Return the [X, Y] coordinate for the center point of the cell that contains the specified text.  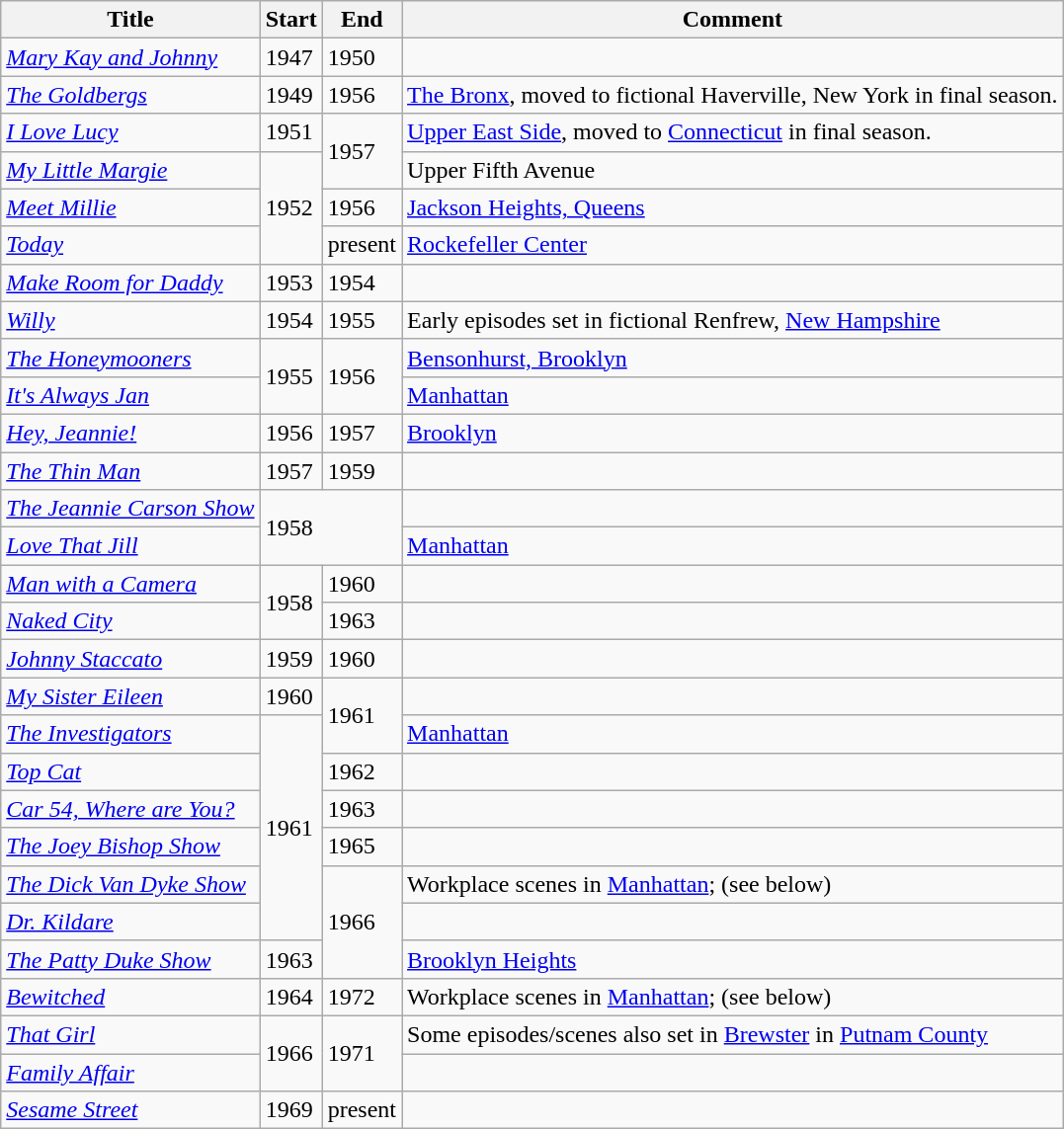
The Goldbergs [130, 95]
Title [130, 20]
1951 [290, 132]
Bensonhurst, Brooklyn [733, 358]
Today [130, 245]
1952 [290, 207]
My Sister Eileen [130, 696]
1962 [362, 771]
Brooklyn Heights [733, 959]
The Joey Bishop Show [130, 847]
1972 [362, 997]
1949 [290, 95]
Hey, Jeannie! [130, 433]
Comment [733, 20]
Man with a Camera [130, 584]
The Investigators [130, 734]
Willy [130, 320]
I Love Lucy [130, 132]
That Girl [130, 1034]
End [362, 20]
Upper East Side, moved to Connecticut in final season. [733, 132]
The Thin Man [130, 471]
1964 [290, 997]
Sesame Street [130, 1110]
1969 [290, 1110]
It's Always Jan [130, 395]
1971 [362, 1053]
Upper Fifth Avenue [733, 170]
Jackson Heights, Queens [733, 207]
1953 [290, 282]
The Jeannie Carson Show [130, 509]
Some episodes/scenes also set in Brewster in Putnam County [733, 1034]
Start [290, 20]
Johnny Staccato [130, 659]
Brooklyn [733, 433]
1950 [362, 57]
Meet Millie [130, 207]
Dr. Kildare [130, 922]
Car 54, Where are You? [130, 809]
The Honeymooners [130, 358]
The Bronx, moved to fictional Haverville, New York in final season. [733, 95]
Love That Jill [130, 546]
1947 [290, 57]
Mary Kay and Johnny [130, 57]
Make Room for Daddy [130, 282]
Rockefeller Center [733, 245]
Bewitched [130, 997]
Family Affair [130, 1072]
My Little Margie [130, 170]
Top Cat [130, 771]
1965 [362, 847]
Naked City [130, 621]
The Dick Van Dyke Show [130, 884]
The Patty Duke Show [130, 959]
Early episodes set in fictional Renfrew, New Hampshire [733, 320]
